For the text-containing cell, return its midpoint in [x, y] coordinate format. 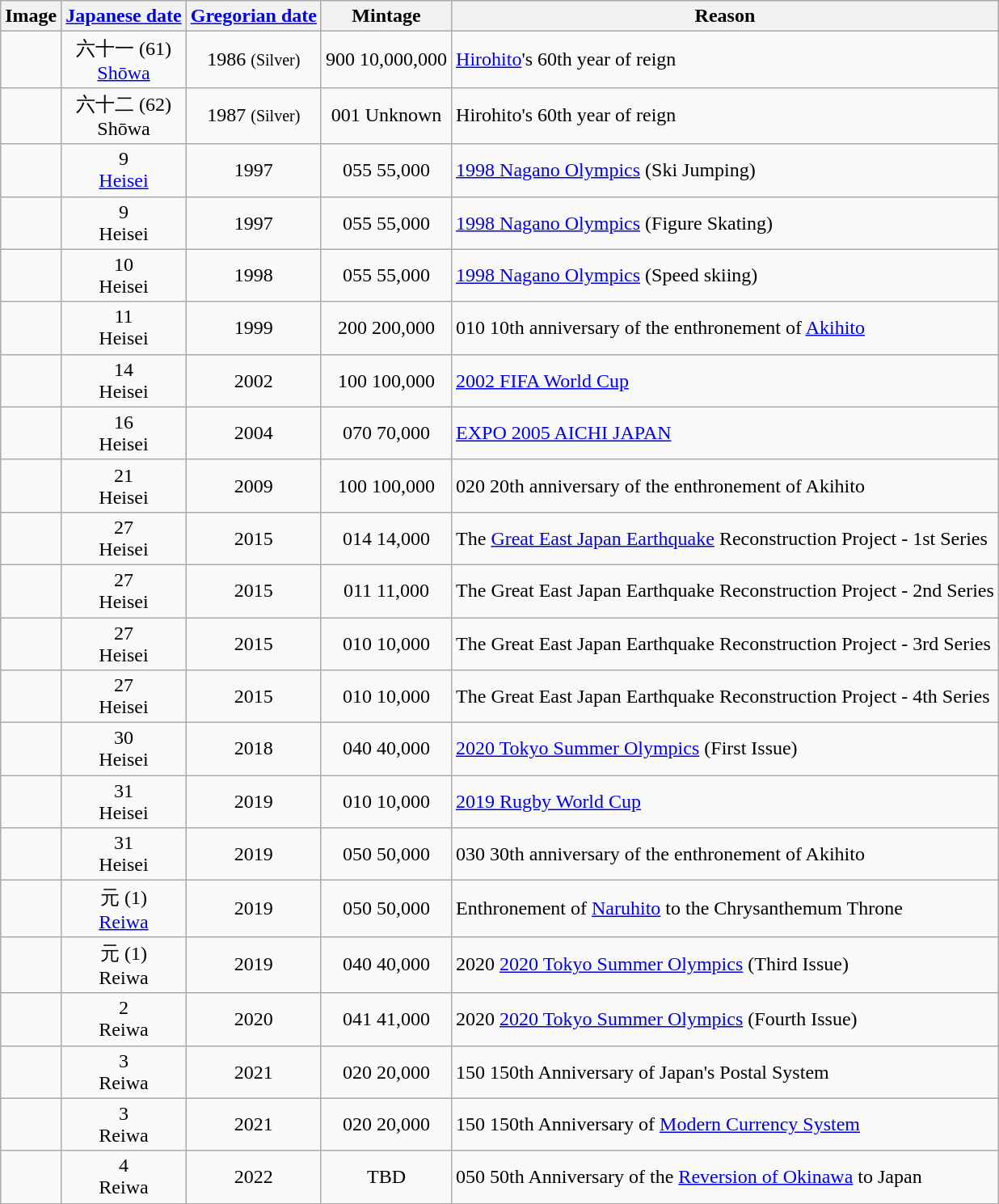
150 150th Anniversary of Modern Currency System [726, 1124]
1998 Nagano Olympics (Ski Jumping) [726, 170]
Gregorian date [254, 16]
200 200,000 [386, 328]
六十一 (61)Shōwa [124, 60]
2020 [254, 1019]
2Reiwa [124, 1019]
2002 [254, 380]
2018 [254, 749]
2020 Tokyo Summer Olympics (First Issue) [726, 749]
2020 2020 Tokyo Summer Olympics (Fourth Issue) [726, 1019]
21Heisei [124, 485]
014 14,000 [386, 539]
30Heisei [124, 749]
EXPO 2005 AICHI JAPAN [726, 433]
The Great East Japan Earthquake Reconstruction Project - 3rd Series [726, 644]
Image [31, 16]
020 20th anniversary of the enthronement of Akihito [726, 485]
050 50th Anniversary of the Reversion of Okinawa to Japan [726, 1177]
011 11,000 [386, 590]
2020 2020 Tokyo Summer Olympics (Third Issue) [726, 965]
Reason [726, 16]
1986 (Silver) [254, 60]
1987 (Silver) [254, 116]
2009 [254, 485]
4Reiwa [124, 1177]
The Great East Japan Earthquake Reconstruction Project - 1st Series [726, 539]
Japanese date [124, 16]
2002 FIFA World Cup [726, 380]
030 30th anniversary of the enthronement of Akihito [726, 854]
150 150th Anniversary of Japan's Postal System [726, 1072]
1998 [254, 275]
The Great East Japan Earthquake Reconstruction Project - 2nd Series [726, 590]
The Great East Japan Earthquake Reconstruction Project - 4th Series [726, 697]
2022 [254, 1177]
Enthronement of Naruhito to the Chrysanthemum Throne [726, 909]
1999 [254, 328]
10Heisei [124, 275]
14Heisei [124, 380]
041 41,000 [386, 1019]
070 70,000 [386, 433]
Mintage [386, 16]
六十二 (62)Shōwa [124, 116]
11Heisei [124, 328]
1998 Nagano Olympics (Figure Skating) [726, 223]
16Heisei [124, 433]
900 10,000,000 [386, 60]
010 10th anniversary of the enthronement of Akihito [726, 328]
1998 Nagano Olympics (Speed skiing) [726, 275]
TBD [386, 1177]
2019 Rugby World Cup [726, 802]
001 Unknown [386, 116]
2004 [254, 433]
